Find where the given text appears and provide that cell's center as [X, Y] coordinate. 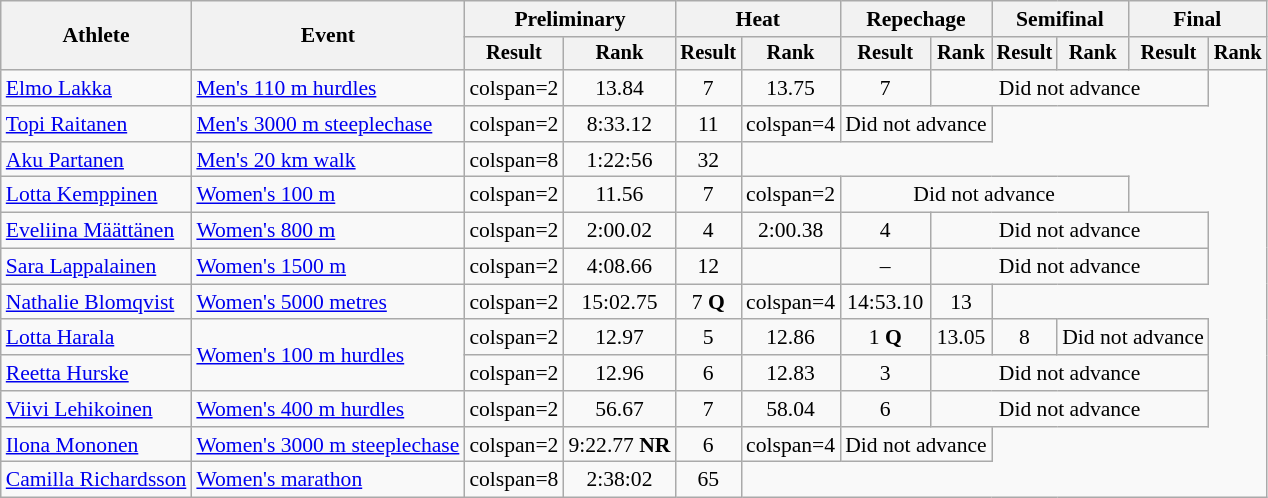
56.67 [619, 409]
1 Q [885, 338]
13 [960, 302]
2:38:02 [619, 480]
9:22.77 NR [619, 445]
Aku Partanen [96, 160]
Ilona Mononen [96, 445]
13.05 [960, 338]
65 [709, 480]
12.83 [790, 373]
Women's 400 m hurdles [328, 409]
Nathalie Blomqvist [96, 302]
Lotta Harala [96, 338]
Semifinal [1060, 19]
Women's 100 m [328, 195]
13.75 [790, 88]
12 [709, 267]
Men's 110 m hurdles [328, 88]
Preliminary [570, 19]
– [885, 267]
Camilla Richardsson [96, 480]
3 [885, 373]
Viivi Lehikoinen [96, 409]
1:22:56 [619, 160]
11.56 [619, 195]
Final [1197, 19]
Women's 3000 m steeplechase [328, 445]
Men's 20 km walk [328, 160]
12.97 [619, 338]
2:00.38 [790, 231]
Event [328, 36]
4:08.66 [619, 267]
12.96 [619, 373]
58.04 [790, 409]
Repechage [916, 19]
8:33.12 [619, 124]
13.84 [619, 88]
Lotta Kemppinen [96, 195]
Heat [758, 19]
Women's 1500 m [328, 267]
2:00.02 [619, 231]
Women's 100 m hurdles [328, 356]
5 [709, 338]
12.86 [790, 338]
Women's 5000 metres [328, 302]
Women's 800 m [328, 231]
Eveliina Määttänen [96, 231]
32 [709, 160]
8 [1025, 338]
11 [709, 124]
Elmo Lakka [96, 88]
14:53.10 [885, 302]
Women's marathon [328, 480]
Sara Lappalainen [96, 267]
Athlete [96, 36]
Topi Raitanen [96, 124]
15:02.75 [619, 302]
Men's 3000 m steeplechase [328, 124]
Reetta Hurske [96, 373]
7 Q [709, 302]
